Determine the (x, y) coordinate at the center of the cell enclosing the given text.  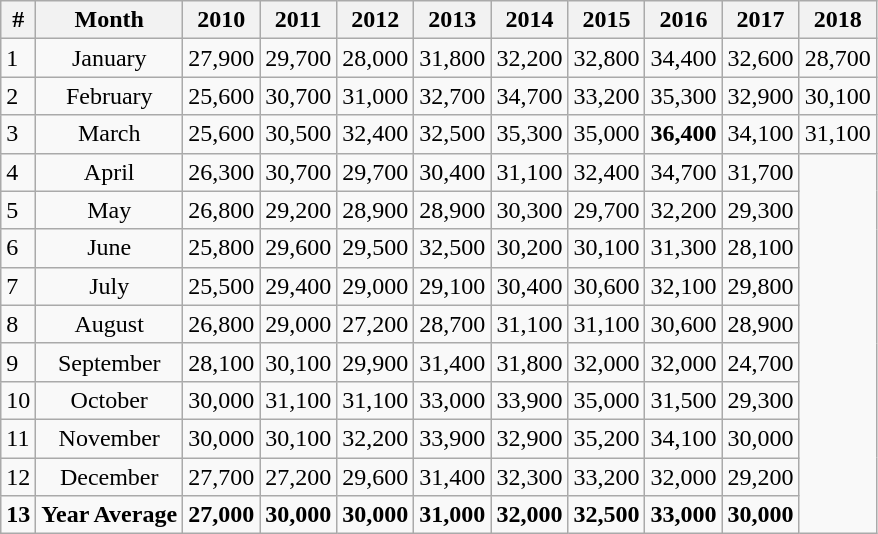
June (110, 248)
27,700 (222, 477)
May (110, 210)
30,500 (298, 134)
2012 (376, 20)
Year Average (110, 515)
March (110, 134)
13 (18, 515)
10 (18, 400)
2011 (298, 20)
December (110, 477)
4 (18, 172)
8 (18, 324)
27,000 (222, 515)
2016 (684, 20)
31,300 (684, 248)
29,500 (376, 248)
11 (18, 438)
24,700 (760, 362)
August (110, 324)
30,200 (530, 248)
29,900 (376, 362)
29,400 (298, 286)
2013 (452, 20)
November (110, 438)
29,800 (760, 286)
35,200 (606, 438)
9 (18, 362)
2018 (838, 20)
5 (18, 210)
February (110, 96)
2010 (222, 20)
27,900 (222, 58)
32,100 (684, 286)
7 (18, 286)
32,300 (530, 477)
34,400 (684, 58)
Month (110, 20)
July (110, 286)
32,600 (760, 58)
April (110, 172)
6 (18, 248)
31,500 (684, 400)
September (110, 362)
January (110, 58)
1 (18, 58)
26,300 (222, 172)
2017 (760, 20)
2015 (606, 20)
# (18, 20)
29,100 (452, 286)
3 (18, 134)
31,700 (760, 172)
2 (18, 96)
25,800 (222, 248)
October (110, 400)
2014 (530, 20)
32,700 (452, 96)
12 (18, 477)
36,400 (684, 134)
30,300 (530, 210)
32,800 (606, 58)
28,000 (376, 58)
25,500 (222, 286)
